Output the [X, Y] coordinate of the center of the cell containing the given text.  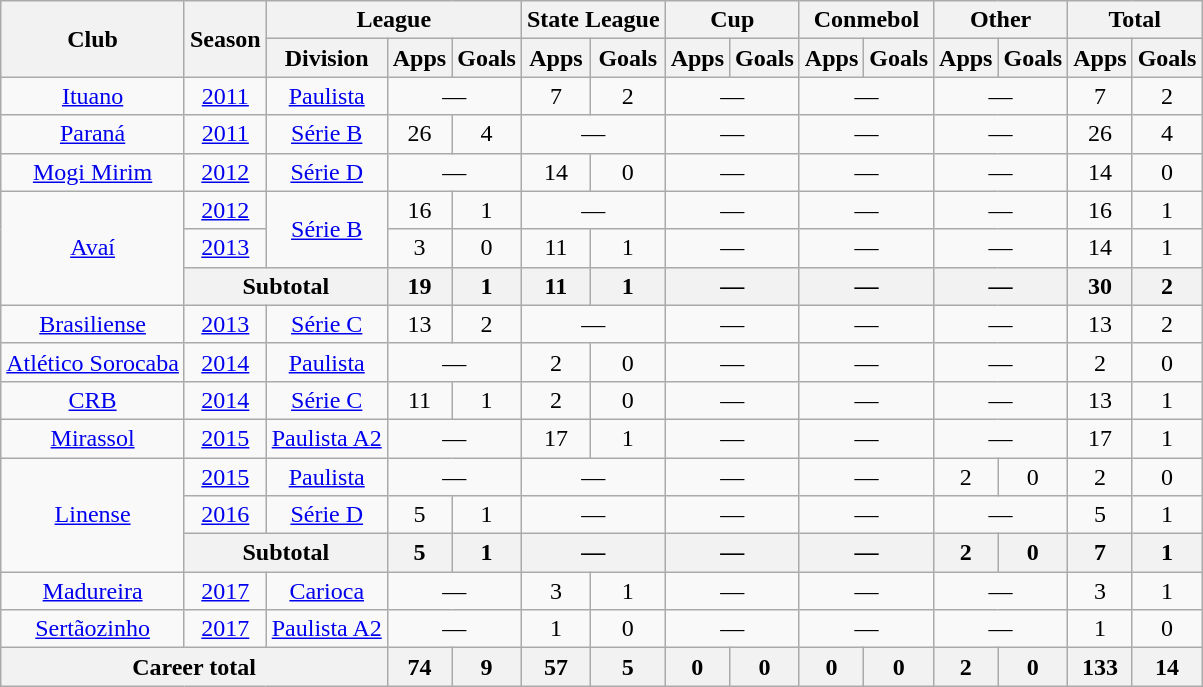
Linense [93, 515]
CRB [93, 400]
Brasiliense [93, 324]
Conmebol [866, 20]
2016 [225, 515]
Mirassol [93, 438]
League [394, 20]
Career total [194, 667]
Avaí [93, 248]
74 [419, 667]
30 [1100, 286]
Madureira [93, 591]
Mogi Mirim [93, 172]
133 [1100, 667]
Division [326, 58]
Sertãozinho [93, 629]
Ituano [93, 96]
Club [93, 39]
9 [487, 667]
57 [556, 667]
19 [419, 286]
Cup [732, 20]
Total [1135, 20]
Carioca [326, 591]
State League [593, 20]
Atlético Sorocaba [93, 362]
Other [1001, 20]
Season [225, 39]
Paraná [93, 134]
